Output the (X, Y) coordinate of the center of the cell containing the given text.  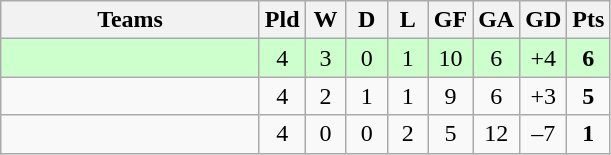
GF (450, 20)
–7 (544, 134)
3 (326, 58)
12 (496, 134)
W (326, 20)
Pld (282, 20)
L (408, 20)
GA (496, 20)
D (366, 20)
GD (544, 20)
+3 (544, 96)
+4 (544, 58)
Teams (130, 20)
9 (450, 96)
Pts (588, 20)
10 (450, 58)
